Determine the [X, Y] coordinate at the center of the cell enclosing the given text.  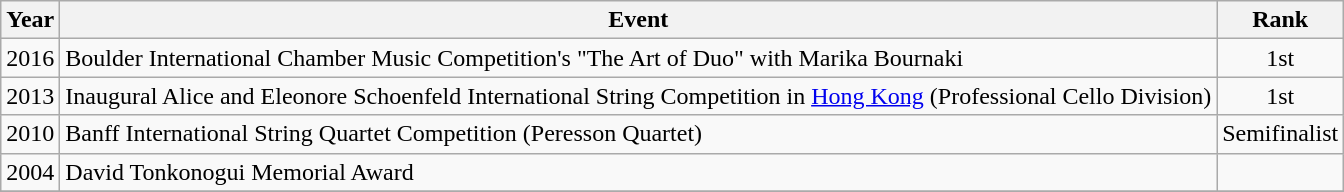
David Tonkonogui Memorial Award [638, 172]
2013 [30, 96]
Banff International String Quartet Competition (Peresson Quartet) [638, 134]
2016 [30, 58]
2004 [30, 172]
Event [638, 20]
Rank [1280, 20]
Semifinalist [1280, 134]
Boulder International Chamber Music Competition's "The Art of Duo" with Marika Bournaki [638, 58]
Year [30, 20]
Inaugural Alice and Eleonore Schoenfeld International String Competition in Hong Kong (Professional Cello Division) [638, 96]
2010 [30, 134]
